Find where the given text appears and provide that cell's center as (x, y) coordinate. 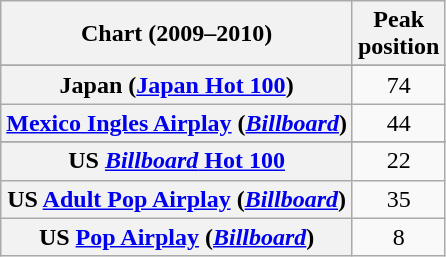
Chart (2009–2010) (177, 34)
44 (398, 123)
22 (398, 161)
US Adult Pop Airplay (Billboard) (177, 199)
Japan (Japan Hot 100) (177, 85)
US Pop Airplay (Billboard) (177, 237)
US Billboard Hot 100 (177, 161)
Mexico Ingles Airplay (Billboard) (177, 123)
8 (398, 237)
Peakposition (398, 34)
74 (398, 85)
35 (398, 199)
